Extract the [x, y] coordinate from the center of the cell holding the provided text.  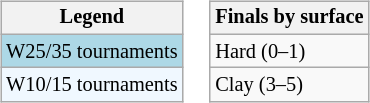
W10/15 tournaments [92, 85]
Clay (3–5) [289, 85]
Hard (0–1) [289, 51]
W25/35 tournaments [92, 51]
Finals by surface [289, 18]
Legend [92, 18]
